Output the [x, y] coordinate of the center of the cell containing the given text.  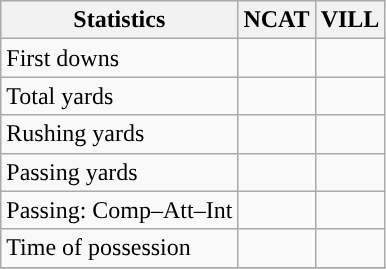
First downs [120, 58]
Statistics [120, 20]
Total yards [120, 96]
VILL [350, 20]
Time of possession [120, 248]
NCAT [276, 20]
Passing: Comp–Att–Int [120, 210]
Rushing yards [120, 134]
Passing yards [120, 172]
